Determine the (x, y) coordinate at the center of the cell enclosing the given text.  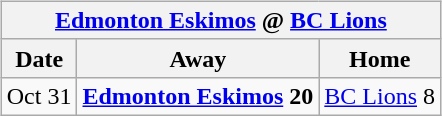
Edmonton Eskimos 20 (198, 96)
Away (198, 58)
Edmonton Eskimos @ BC Lions (220, 20)
Home (380, 58)
Date (39, 58)
BC Lions 8 (380, 96)
Oct 31 (39, 96)
